Determine the (x, y) coordinate at the center of the cell enclosing the given text.  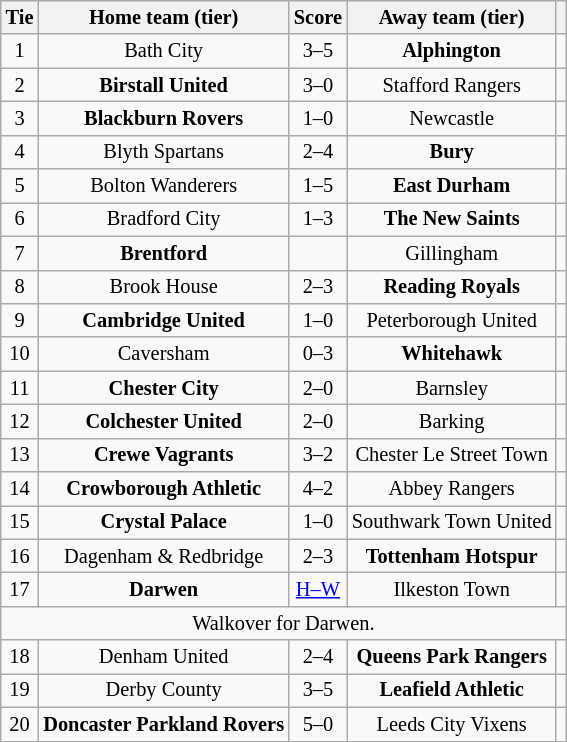
Reading Royals (452, 287)
Blyth Spartans (164, 152)
14 (20, 489)
Leafield Athletic (452, 690)
Southwark Town United (452, 522)
Chester Le Street Town (452, 455)
Gillingham (452, 253)
2 (20, 85)
Birstall United (164, 85)
Stafford Rangers (452, 85)
16 (20, 556)
15 (20, 522)
Bradford City (164, 219)
Barking (452, 421)
Alphington (452, 51)
4–2 (318, 489)
East Durham (452, 186)
5 (20, 186)
Colchester United (164, 421)
Derby County (164, 690)
Barnsley (452, 388)
Cambridge United (164, 320)
Walkover for Darwen. (284, 623)
6 (20, 219)
Bath City (164, 51)
1–3 (318, 219)
1–5 (318, 186)
Tie (20, 17)
Peterborough United (452, 320)
20 (20, 724)
Newcastle (452, 118)
7 (20, 253)
3–2 (318, 455)
8 (20, 287)
1 (20, 51)
Doncaster Parkland Rovers (164, 724)
Crystal Palace (164, 522)
Ilkeston Town (452, 589)
Away team (tier) (452, 17)
Caversham (164, 354)
Chester City (164, 388)
The New Saints (452, 219)
13 (20, 455)
5–0 (318, 724)
Bury (452, 152)
18 (20, 657)
12 (20, 421)
Brook House (164, 287)
Home team (tier) (164, 17)
19 (20, 690)
10 (20, 354)
Brentford (164, 253)
Bolton Wanderers (164, 186)
11 (20, 388)
0–3 (318, 354)
Abbey Rangers (452, 489)
Crowborough Athletic (164, 489)
4 (20, 152)
Score (318, 17)
3–0 (318, 85)
9 (20, 320)
3 (20, 118)
Darwen (164, 589)
Dagenham & Redbridge (164, 556)
Denham United (164, 657)
Tottenham Hotspur (452, 556)
Crewe Vagrants (164, 455)
Queens Park Rangers (452, 657)
Whitehawk (452, 354)
Blackburn Rovers (164, 118)
Leeds City Vixens (452, 724)
H–W (318, 589)
17 (20, 589)
